Pinpoint the cell where the given text exists, returning its [X, Y] midpoint coordinate. 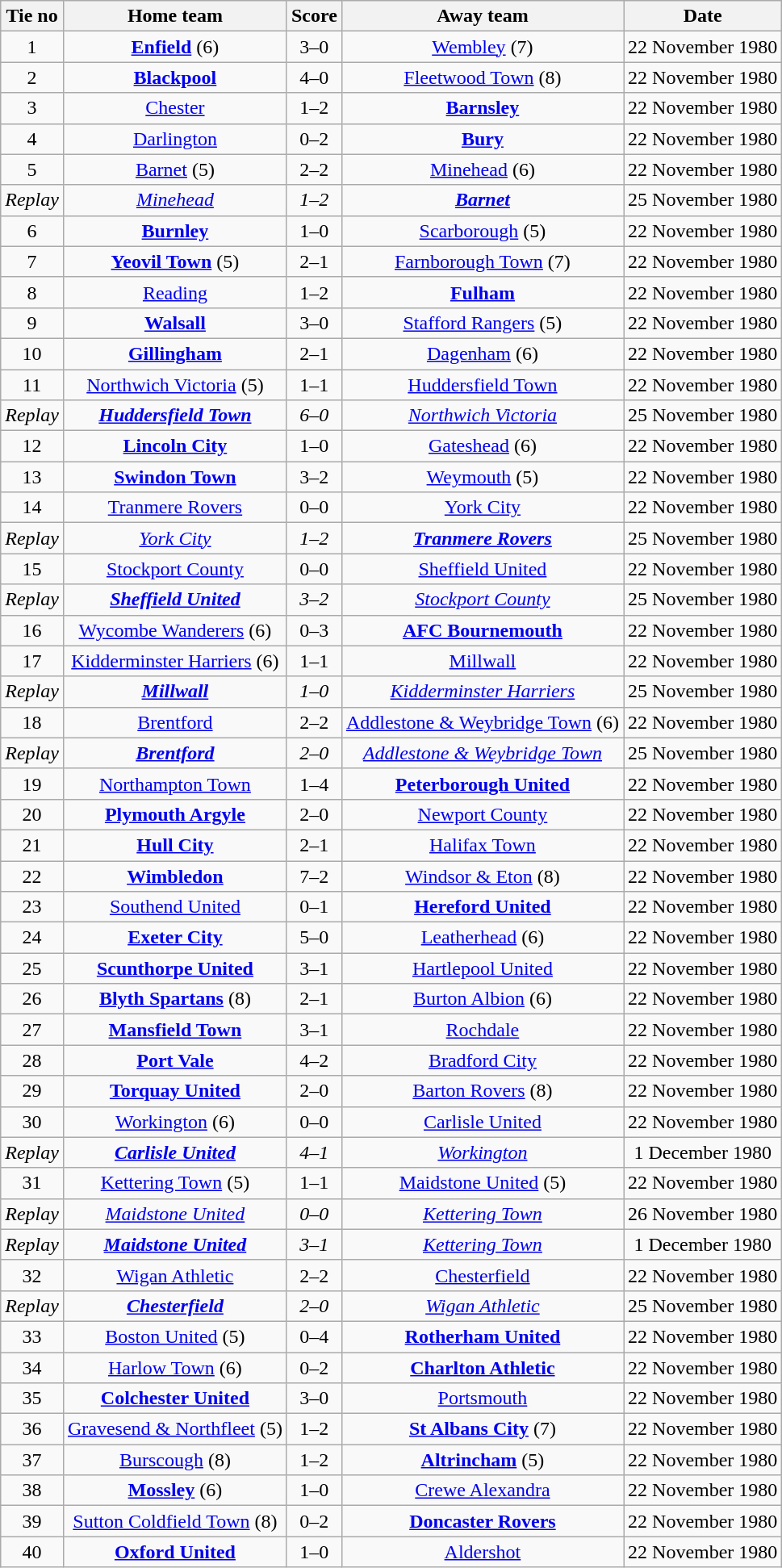
Darlington [174, 139]
7 [32, 261]
Portsmouth [483, 1399]
Hull City [174, 845]
23 [32, 907]
18 [32, 722]
5–0 [314, 938]
Score [314, 16]
22 [32, 876]
Torquay United [174, 1091]
Exeter City [174, 938]
Altrincham (5) [483, 1460]
36 [32, 1429]
Workington (6) [174, 1122]
0–4 [314, 1336]
Addlestone & Weybridge Town (6) [483, 722]
Swindon Town [174, 477]
Dagenham (6) [483, 353]
Walsall [174, 323]
Date [703, 16]
Barnet (5) [174, 169]
0–3 [314, 630]
Harlow Town (6) [174, 1368]
Windsor & Eton (8) [483, 876]
31 [32, 1183]
Workington [483, 1152]
Barnsley [483, 108]
Northwich Victoria (5) [174, 385]
Gateshead (6) [483, 446]
26 November 1980 [703, 1214]
Yeovil Town (5) [174, 261]
4–2 [314, 1060]
Colchester United [174, 1399]
4–1 [314, 1152]
16 [32, 630]
Charlton Athletic [483, 1368]
Weymouth (5) [483, 477]
Halifax Town [483, 845]
St Albans City (7) [483, 1429]
12 [32, 446]
28 [32, 1060]
4 [32, 139]
29 [32, 1091]
1 [32, 47]
27 [32, 1030]
Port Vale [174, 1060]
4–0 [314, 77]
Barnet [483, 200]
40 [32, 1552]
Stafford Rangers (5) [483, 323]
34 [32, 1368]
Rochdale [483, 1030]
Wimbledon [174, 876]
6–0 [314, 416]
32 [32, 1275]
33 [32, 1336]
5 [32, 169]
Hartlepool United [483, 968]
Southend United [174, 907]
Tie no [32, 16]
Kidderminster Harriers [483, 692]
20 [32, 814]
Sutton Coldfield Town (8) [174, 1521]
8 [32, 292]
15 [32, 569]
Rotherham United [483, 1336]
Aldershot [483, 1552]
Wycombe Wanderers (6) [174, 630]
30 [32, 1122]
35 [32, 1399]
1–4 [314, 784]
19 [32, 784]
Crewe Alexandra [483, 1491]
Addlestone & Weybridge Town [483, 753]
Lincoln City [174, 446]
Blyth Spartans (8) [174, 999]
Peterborough United [483, 784]
13 [32, 477]
0–1 [314, 907]
Burscough (8) [174, 1460]
17 [32, 661]
6 [32, 231]
37 [32, 1460]
Home team [174, 16]
Wembley (7) [483, 47]
24 [32, 938]
21 [32, 845]
Burton Albion (6) [483, 999]
39 [32, 1521]
Kidderminster Harriers (6) [174, 661]
38 [32, 1491]
Northampton Town [174, 784]
Kettering Town (5) [174, 1183]
Scarborough (5) [483, 231]
Enfield (6) [174, 47]
Plymouth Argyle [174, 814]
Newport County [483, 814]
Northwich Victoria [483, 416]
Bradford City [483, 1060]
14 [32, 508]
10 [32, 353]
Hereford United [483, 907]
26 [32, 999]
Oxford United [174, 1552]
Farnborough Town (7) [483, 261]
7–2 [314, 876]
Fulham [483, 292]
2 [32, 77]
Boston United (5) [174, 1336]
Gillingham [174, 353]
Blackpool [174, 77]
11 [32, 385]
9 [32, 323]
Barton Rovers (8) [483, 1091]
Reading [174, 292]
Maidstone United (5) [483, 1183]
Scunthorpe United [174, 968]
Chester [174, 108]
25 [32, 968]
Mossley (6) [174, 1491]
Leatherhead (6) [483, 938]
Away team [483, 16]
AFC Bournemouth [483, 630]
Burnley [174, 231]
Doncaster Rovers [483, 1521]
Mansfield Town [174, 1030]
Bury [483, 139]
Minehead [174, 200]
Gravesend & Northfleet (5) [174, 1429]
Fleetwood Town (8) [483, 77]
Minehead (6) [483, 169]
3 [32, 108]
